For the text-containing cell, return its midpoint in [x, y] coordinate format. 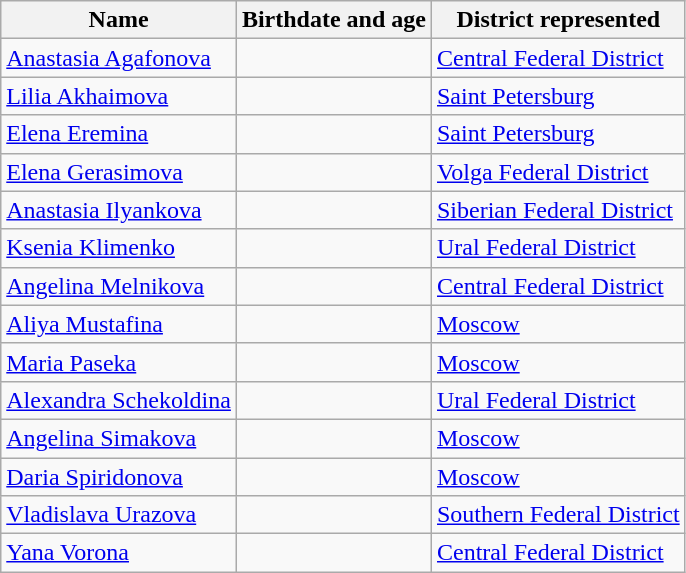
Maria Paseka [119, 362]
Anastasia Agafonova [119, 58]
Lilia Akhaimova [119, 96]
Alexandra Schekoldina [119, 400]
Elena Gerasimova [119, 172]
Aliya Mustafina [119, 324]
District represented [558, 20]
Anastasia Ilyankova [119, 210]
Daria Spiridonova [119, 477]
Southern Federal District [558, 515]
Angelina Melnikova [119, 286]
Vladislava Urazova [119, 515]
Name [119, 20]
Siberian Federal District [558, 210]
Volga Federal District [558, 172]
Angelina Simakova [119, 438]
Birthdate and age [334, 20]
Yana Vorona [119, 553]
Ksenia Klimenko [119, 248]
Elena Eremina [119, 134]
